Search for the cell housing the specified text and yield its [x, y] center coordinate. 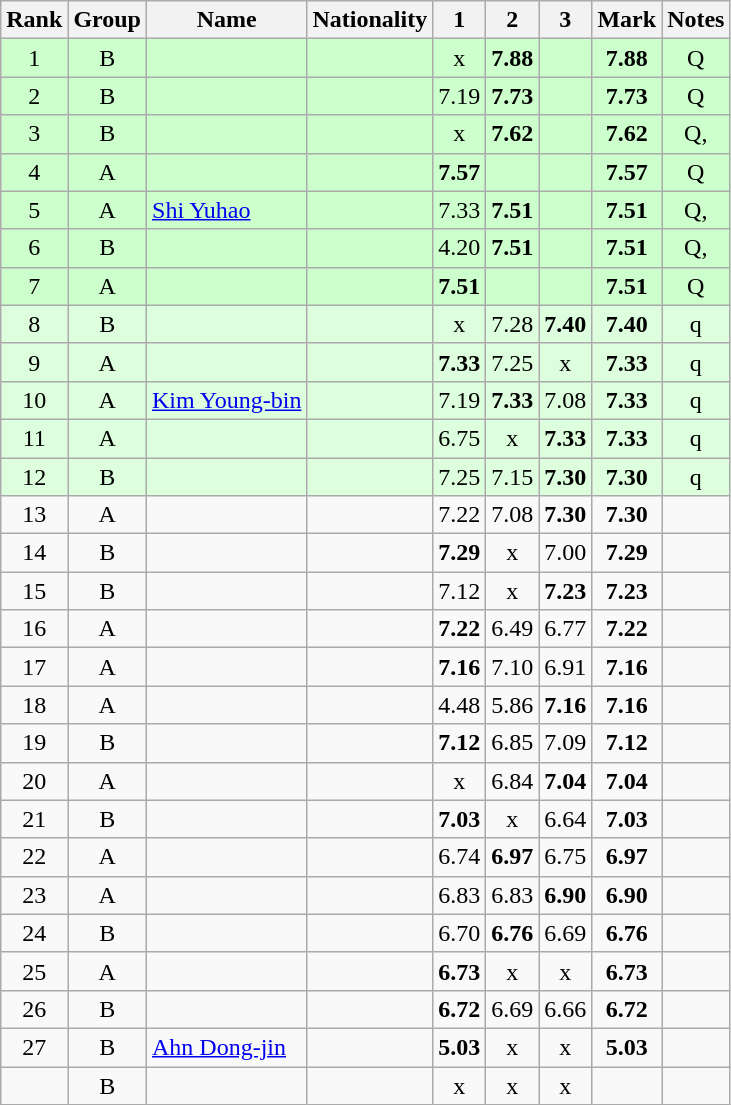
25 [34, 971]
15 [34, 591]
10 [34, 400]
Mark [627, 20]
24 [34, 933]
6.66 [566, 1009]
13 [34, 515]
23 [34, 895]
6.77 [566, 629]
4.48 [460, 705]
7.15 [512, 477]
6.49 [512, 629]
22 [34, 857]
9 [34, 362]
19 [34, 743]
7 [34, 286]
17 [34, 667]
20 [34, 781]
Name [227, 20]
6.91 [566, 667]
16 [34, 629]
4 [34, 172]
Group [108, 20]
Rank [34, 20]
7.10 [512, 667]
6 [34, 248]
18 [34, 705]
5.86 [512, 705]
14 [34, 553]
7.28 [512, 324]
6.70 [460, 933]
Ahn Dong-jin [227, 1047]
4.20 [460, 248]
26 [34, 1009]
7.09 [566, 743]
6.84 [512, 781]
21 [34, 819]
Shi Yuhao [227, 210]
6.85 [512, 743]
12 [34, 477]
27 [34, 1047]
5 [34, 210]
6.74 [460, 857]
Notes [696, 20]
6.64 [566, 819]
7.00 [566, 553]
Kim Young-bin [227, 400]
11 [34, 438]
Nationality [370, 20]
8 [34, 324]
